For the text-containing cell, return its midpoint in (X, Y) coordinate format. 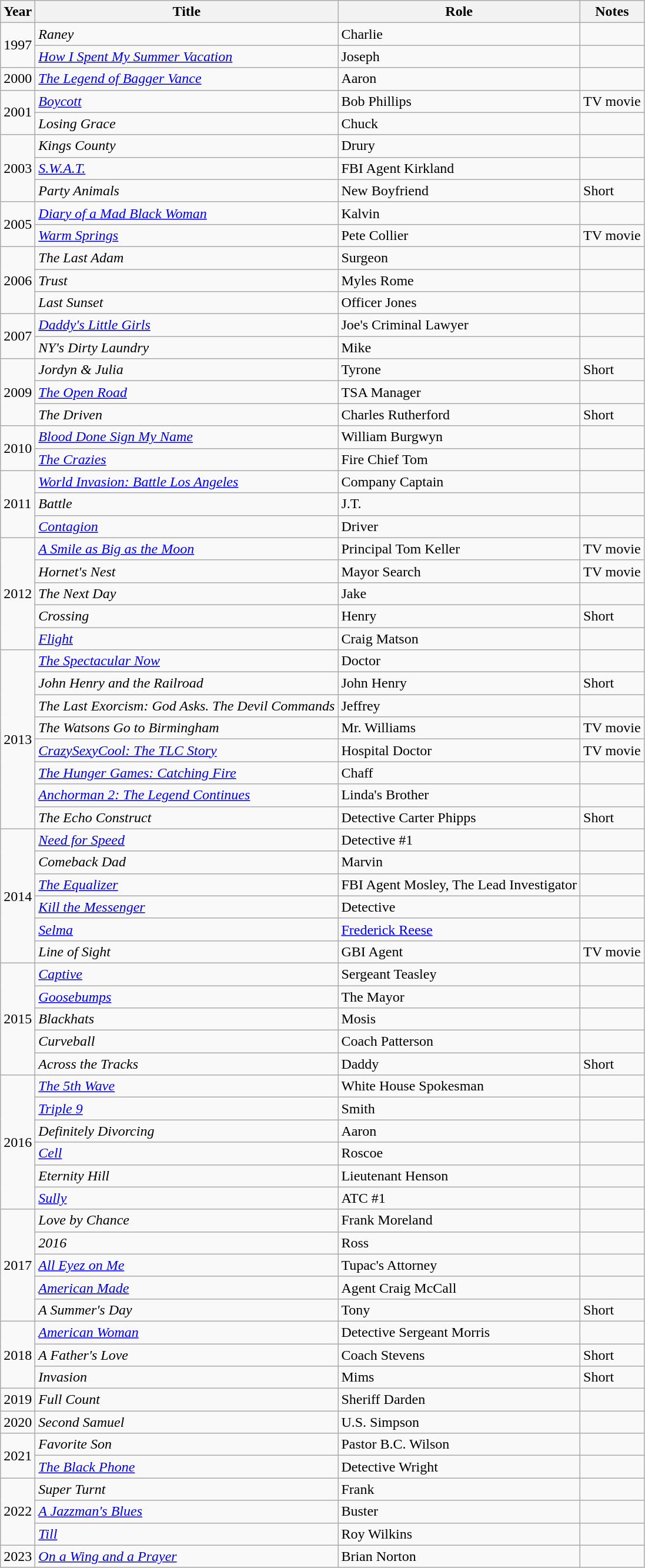
Henry (459, 616)
Blood Done Sign My Name (187, 437)
Super Turnt (187, 1489)
Linda's Brother (459, 795)
Need for Speed (187, 840)
Sully (187, 1198)
Trust (187, 281)
The Last Exorcism: God Asks. The Devil Commands (187, 706)
John Henry and the Railroad (187, 683)
Lieutenant Henson (459, 1176)
American Made (187, 1287)
Raney (187, 34)
Jake (459, 593)
ATC #1 (459, 1198)
Frederick Reese (459, 929)
Party Animals (187, 191)
A Smile as Big as the Moon (187, 549)
Jordyn & Julia (187, 370)
Anchorman 2: The Legend Continues (187, 795)
Chuck (459, 124)
Mike (459, 348)
Kill the Messenger (187, 907)
2020 (18, 1422)
1997 (18, 45)
Jeffrey (459, 706)
Driver (459, 526)
Mayor Search (459, 571)
Cell (187, 1153)
Marvin (459, 862)
NY's Dirty Laundry (187, 348)
The Last Adam (187, 258)
On a Wing and a Prayer (187, 1556)
Curveball (187, 1042)
A Jazzman's Blues (187, 1512)
Brian Norton (459, 1556)
Crossing (187, 616)
Joe's Criminal Lawyer (459, 325)
Daddy's Little Girls (187, 325)
U.S. Simpson (459, 1422)
Second Samuel (187, 1422)
The Open Road (187, 392)
Buster (459, 1512)
TSA Manager (459, 392)
FBI Agent Kirkland (459, 168)
Kalvin (459, 213)
Invasion (187, 1377)
Battle (187, 504)
The Spectacular Now (187, 661)
Favorite Son (187, 1444)
2022 (18, 1512)
Across the Tracks (187, 1064)
Coach Stevens (459, 1355)
A Summer's Day (187, 1310)
Line of Sight (187, 952)
Blackhats (187, 1019)
Tyrone (459, 370)
The Next Day (187, 593)
CrazySexyCool: The TLC Story (187, 750)
2009 (18, 392)
Myles Rome (459, 281)
Pete Collier (459, 235)
Full Count (187, 1400)
Charlie (459, 34)
Fire Chief Tom (459, 459)
Principal Tom Keller (459, 549)
The Black Phone (187, 1467)
Tupac's Attorney (459, 1265)
Captive (187, 974)
Mims (459, 1377)
Losing Grace (187, 124)
2018 (18, 1355)
Tony (459, 1310)
A Father's Love (187, 1355)
Title (187, 12)
Comeback Dad (187, 862)
2013 (18, 739)
Definitely Divorcing (187, 1131)
Pastor B.C. Wilson (459, 1444)
Bob Phillips (459, 101)
Officer Jones (459, 303)
2015 (18, 1019)
2021 (18, 1456)
Detective Wright (459, 1467)
2001 (18, 112)
Detective Sergeant Morris (459, 1332)
White House Spokesman (459, 1086)
Boycott (187, 101)
2010 (18, 448)
The 5th Wave (187, 1086)
Last Sunset (187, 303)
2007 (18, 336)
Year (18, 12)
2000 (18, 79)
Frank (459, 1489)
The Equalizer (187, 885)
The Legend of Bagger Vance (187, 79)
J.T. (459, 504)
2005 (18, 224)
2023 (18, 1556)
2017 (18, 1265)
Diary of a Mad Black Woman (187, 213)
Till (187, 1534)
2014 (18, 896)
2019 (18, 1400)
Doctor (459, 661)
Sergeant Teasley (459, 974)
Flight (187, 638)
FBI Agent Mosley, The Lead Investigator (459, 885)
Notes (613, 12)
Detective Carter Phipps (459, 818)
How I Spent My Summer Vacation (187, 56)
Warm Springs (187, 235)
2011 (18, 504)
Frank Moreland (459, 1220)
Chaff (459, 773)
World Invasion: Battle Los Angeles (187, 482)
Hospital Doctor (459, 750)
Love by Chance (187, 1220)
2012 (18, 593)
The Watsons Go to Birmingham (187, 728)
Kings County (187, 146)
Coach Patterson (459, 1042)
All Eyez on Me (187, 1265)
Hornet's Nest (187, 571)
GBI Agent (459, 952)
The Hunger Games: Catching Fire (187, 773)
Smith (459, 1109)
Daddy (459, 1064)
Mosis (459, 1019)
The Mayor (459, 997)
Company Captain (459, 482)
Selma (187, 929)
Joseph (459, 56)
Drury (459, 146)
S.W.A.T. (187, 168)
Agent Craig McCall (459, 1287)
The Crazies (187, 459)
Goosebumps (187, 997)
Detective (459, 907)
Ross (459, 1243)
Charles Rutherford (459, 415)
Triple 9 (187, 1109)
Surgeon (459, 258)
American Woman (187, 1332)
Roy Wilkins (459, 1534)
William Burgwyn (459, 437)
Contagion (187, 526)
The Echo Construct (187, 818)
John Henry (459, 683)
Sheriff Darden (459, 1400)
2003 (18, 168)
2006 (18, 280)
Role (459, 12)
Eternity Hill (187, 1176)
Detective #1 (459, 840)
Craig Matson (459, 638)
The Driven (187, 415)
New Boyfriend (459, 191)
Roscoe (459, 1153)
Mr. Williams (459, 728)
